For the text-containing cell, return its midpoint in [X, Y] coordinate format. 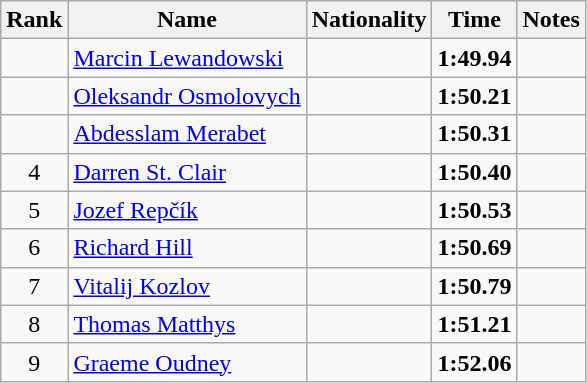
1:50.40 [474, 172]
Marcin Lewandowski [187, 58]
Nationality [369, 20]
Darren St. Clair [187, 172]
Time [474, 20]
Jozef Repčík [187, 210]
8 [34, 324]
Abdesslam Merabet [187, 134]
Name [187, 20]
Notes [551, 20]
1:49.94 [474, 58]
6 [34, 248]
Rank [34, 20]
1:52.06 [474, 362]
1:50.53 [474, 210]
1:50.69 [474, 248]
1:50.21 [474, 96]
Vitalij Kozlov [187, 286]
Richard Hill [187, 248]
1:51.21 [474, 324]
9 [34, 362]
1:50.79 [474, 286]
Oleksandr Osmolovych [187, 96]
Graeme Oudney [187, 362]
7 [34, 286]
4 [34, 172]
1:50.31 [474, 134]
5 [34, 210]
Thomas Matthys [187, 324]
